Capture the cell that displays the provided text and extract its [X, Y] central coordinate. 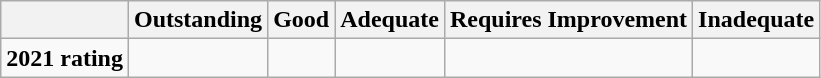
Adequate [390, 20]
Good [302, 20]
Outstanding [198, 20]
2021 rating [65, 58]
Requires Improvement [568, 20]
Inadequate [756, 20]
